Return (x, y) of the center of cell containing provided text 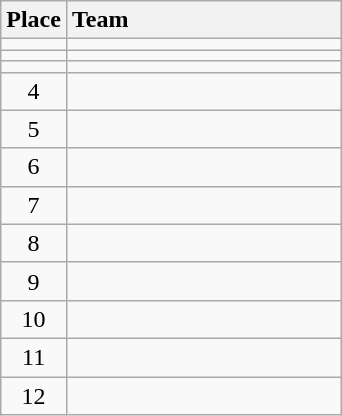
Place (34, 20)
8 (34, 243)
6 (34, 167)
7 (34, 205)
4 (34, 91)
12 (34, 395)
9 (34, 281)
11 (34, 357)
Team (204, 20)
5 (34, 129)
10 (34, 319)
